Identify which cell holds the provided text, then report its (X, Y) central coordinate. 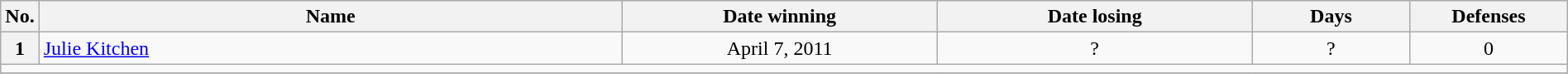
Date winning (779, 17)
Julie Kitchen (331, 48)
April 7, 2011 (779, 48)
Name (331, 17)
Defenses (1489, 17)
No. (20, 17)
1 (20, 48)
Date losing (1095, 17)
0 (1489, 48)
Days (1331, 17)
